Determine the [x, y] coordinate at the center of the cell enclosing the given text.  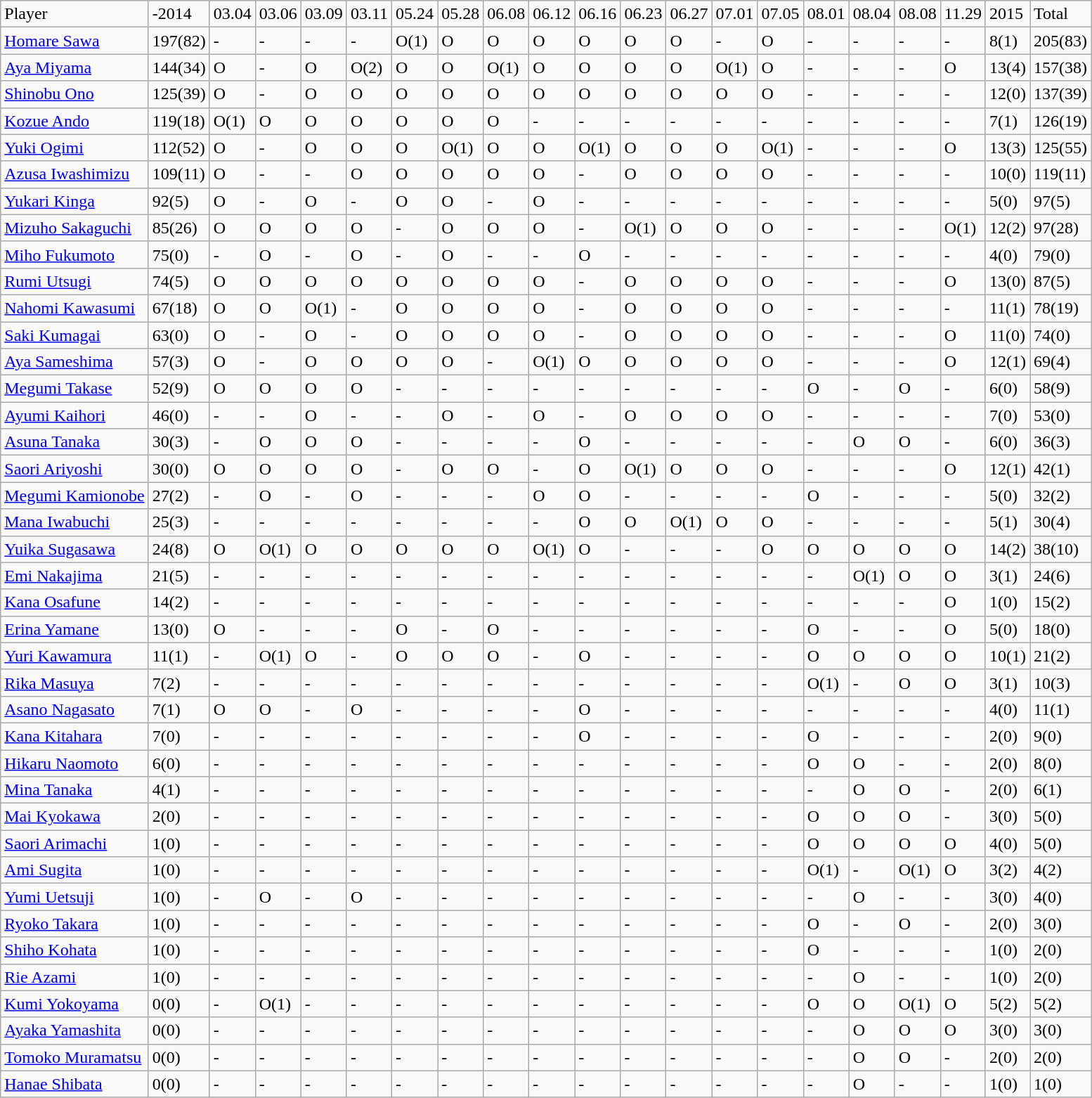
Total [1061, 14]
52(9) [178, 389]
Mana Iwabuchi [74, 522]
07.01 [735, 14]
36(3) [1061, 442]
3(2) [1008, 870]
Kumi Yokoyama [74, 1004]
11.29 [963, 14]
08.01 [826, 14]
7(2) [178, 683]
Azusa Iwashimizu [74, 174]
119(11) [1061, 174]
30(0) [178, 469]
2015 [1008, 14]
53(0) [1061, 415]
30(3) [178, 442]
205(83) [1061, 41]
Hikaru Naomoto [74, 763]
21(2) [1061, 656]
06.23 [644, 14]
9(0) [1061, 736]
46(0) [178, 415]
112(52) [178, 148]
10(0) [1008, 174]
13(4) [1008, 67]
O(2) [369, 67]
Ryoko Takara [74, 924]
Kana Osafune [74, 602]
97(5) [1061, 201]
Kana Kitahara [74, 736]
Emi Nakajima [74, 576]
69(4) [1061, 362]
Saki Kumagai [74, 335]
67(18) [178, 308]
4(1) [178, 790]
07.05 [780, 14]
79(0) [1061, 254]
Nahomi Kawasumi [74, 308]
42(1) [1061, 469]
Saori Ariyoshi [74, 469]
25(3) [178, 522]
5(1) [1008, 522]
Asano Nagasato [74, 709]
Shiho Kohata [74, 950]
18(0) [1061, 629]
119(18) [178, 121]
Yuika Sugasawa [74, 549]
10(1) [1008, 656]
08.08 [918, 14]
109(11) [178, 174]
Miho Fukumoto [74, 254]
57(3) [178, 362]
08.04 [871, 14]
12(2) [1008, 228]
137(39) [1061, 94]
03.09 [323, 14]
05.28 [461, 14]
05.24 [415, 14]
97(28) [1061, 228]
Erina Yamane [74, 629]
125(39) [178, 94]
Mina Tanaka [74, 790]
Megumi Takase [74, 389]
87(5) [1061, 281]
Saori Arimachi [74, 844]
06.08 [506, 14]
Yumi Uetsuji [74, 897]
144(34) [178, 67]
15(2) [1061, 602]
Rie Azami [74, 977]
06.12 [552, 14]
03.06 [278, 14]
74(5) [178, 281]
Yukari Kinga [74, 201]
6(1) [1061, 790]
85(26) [178, 228]
11(0) [1008, 335]
Rika Masuya [74, 683]
157(38) [1061, 67]
78(19) [1061, 308]
Player [74, 14]
Kozue Ando [74, 121]
58(9) [1061, 389]
Mai Kyokawa [74, 817]
Aya Sameshima [74, 362]
4(2) [1061, 870]
Mizuho Sakaguchi [74, 228]
75(0) [178, 254]
Megumi Kamionobe [74, 496]
24(6) [1061, 576]
125(55) [1061, 148]
21(5) [178, 576]
74(0) [1061, 335]
12(0) [1008, 94]
Asuna Tanaka [74, 442]
13(3) [1008, 148]
Shinobu Ono [74, 94]
Hanae Shibata [74, 1084]
27(2) [178, 496]
Ami Sugita [74, 870]
06.16 [597, 14]
92(5) [178, 201]
Yuri Kawamura [74, 656]
8(0) [1061, 763]
03.11 [369, 14]
197(82) [178, 41]
Rumi Utsugi [74, 281]
126(19) [1061, 121]
38(10) [1061, 549]
Homare Sawa [74, 41]
Ayumi Kaihori [74, 415]
24(8) [178, 549]
32(2) [1061, 496]
Yuki Ogimi [74, 148]
Ayaka Yamashita [74, 1031]
30(4) [1061, 522]
10(3) [1061, 683]
03.04 [232, 14]
Tomoko Muramatsu [74, 1057]
8(1) [1008, 41]
Aya Miyama [74, 67]
06.27 [689, 14]
-2014 [178, 14]
63(0) [178, 335]
